Capture the cell that displays the provided text and extract its [x, y] central coordinate. 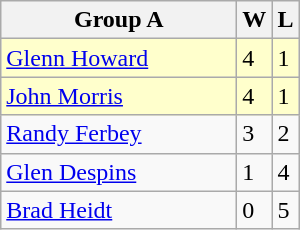
2 [286, 134]
Group A [119, 20]
W [254, 20]
5 [286, 210]
0 [254, 210]
John Morris [119, 96]
3 [254, 134]
Glen Despins [119, 172]
Randy Ferbey [119, 134]
L [286, 20]
Brad Heidt [119, 210]
Glenn Howard [119, 58]
